Pinpoint the cell where the given text exists, returning its (X, Y) midpoint coordinate. 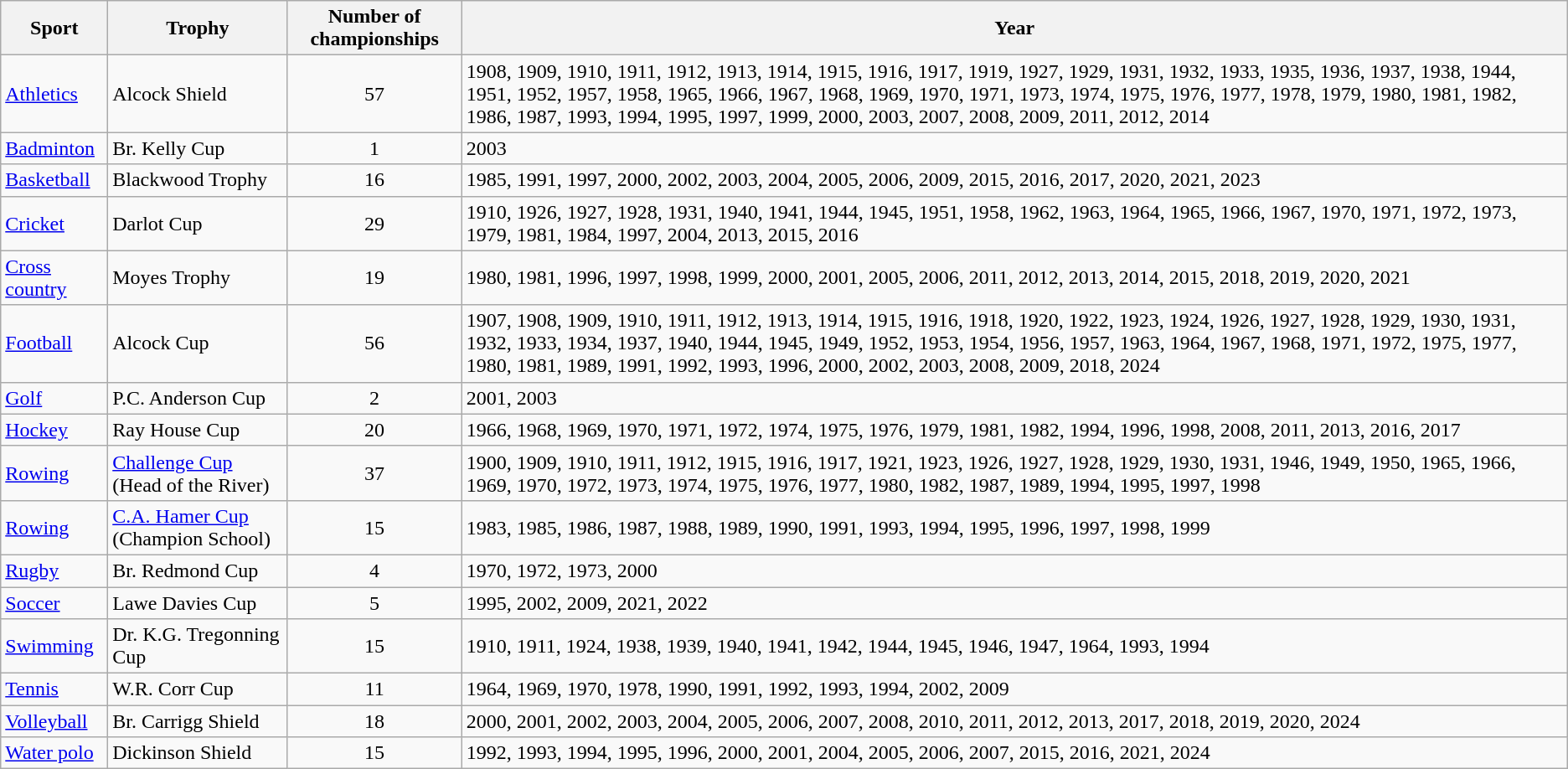
Football (54, 343)
11 (374, 689)
Tennis (54, 689)
Volleyball (54, 721)
Basketball (54, 180)
Blackwood Trophy (198, 180)
2 (374, 398)
20 (374, 430)
1910, 1911, 1924, 1938, 1939, 1940, 1941, 1942, 1944, 1945, 1946, 1947, 1964, 1993, 1994 (1014, 647)
Soccer (54, 602)
1966, 1968, 1969, 1970, 1971, 1972, 1974, 1975, 1976, 1979, 1981, 1982, 1994, 1996, 1998, 2008, 2011, 2013, 2016, 2017 (1014, 430)
Athletics (54, 94)
2001, 2003 (1014, 398)
18 (374, 721)
56 (374, 343)
2003 (1014, 148)
1980, 1981, 1996, 1997, 1998, 1999, 2000, 2001, 2005, 2006, 2011, 2012, 2013, 2014, 2015, 2018, 2019, 2020, 2021 (1014, 278)
29 (374, 223)
Challenge Cup (Head of the River) (198, 472)
Number of championships (374, 28)
Trophy (198, 28)
19 (374, 278)
1995, 2002, 2009, 2021, 2022 (1014, 602)
37 (374, 472)
Alcock Shield (198, 94)
57 (374, 94)
Hockey (54, 430)
Ray House Cup (198, 430)
C.A. Hamer Cup (Champion School) (198, 528)
Cricket (54, 223)
Alcock Cup (198, 343)
P.C. Anderson Cup (198, 398)
W.R. Corr Cup (198, 689)
Cross country (54, 278)
2000, 2001, 2002, 2003, 2004, 2005, 2006, 2007, 2008, 2010, 2011, 2012, 2013, 2017, 2018, 2019, 2020, 2024 (1014, 721)
Rugby (54, 570)
Darlot Cup (198, 223)
Water polo (54, 753)
1964, 1969, 1970, 1978, 1990, 1991, 1992, 1993, 1994, 2002, 2009 (1014, 689)
Golf (54, 398)
1 (374, 148)
1970, 1972, 1973, 2000 (1014, 570)
Year (1014, 28)
16 (374, 180)
1992, 1993, 1994, 1995, 1996, 2000, 2001, 2004, 2005, 2006, 2007, 2015, 2016, 2021, 2024 (1014, 753)
1983, 1985, 1986, 1987, 1988, 1989, 1990, 1991, 1993, 1994, 1995, 1996, 1997, 1998, 1999 (1014, 528)
Moyes Trophy (198, 278)
Swimming (54, 647)
Br. Kelly Cup (198, 148)
Dr. K.G. Tregonning Cup (198, 647)
4 (374, 570)
Br. Carrigg Shield (198, 721)
Br. Redmond Cup (198, 570)
5 (374, 602)
Sport (54, 28)
Badminton (54, 148)
1985, 1991, 1997, 2000, 2002, 2003, 2004, 2005, 2006, 2009, 2015, 2016, 2017, 2020, 2021, 2023 (1014, 180)
Dickinson Shield (198, 753)
Lawe Davies Cup (198, 602)
